Pinpoint the cell where the given text exists, returning its [X, Y] midpoint coordinate. 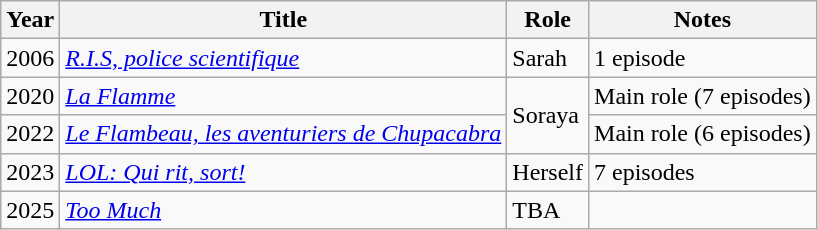
2020 [30, 96]
Main role (7 episodes) [703, 96]
2023 [30, 172]
La Flamme [284, 96]
7 episodes [703, 172]
2025 [30, 210]
Soraya [548, 115]
Too Much [284, 210]
Title [284, 20]
Main role (6 episodes) [703, 134]
1 episode [703, 58]
Herself [548, 172]
Role [548, 20]
Le Flambeau, les aventuriers de Chupacabra [284, 134]
Year [30, 20]
R.I.S, police scientifique [284, 58]
TBA [548, 210]
LOL: Qui rit, sort! [284, 172]
Notes [703, 20]
2022 [30, 134]
Sarah [548, 58]
2006 [30, 58]
